Search for the cell housing the specified text and yield its [X, Y] center coordinate. 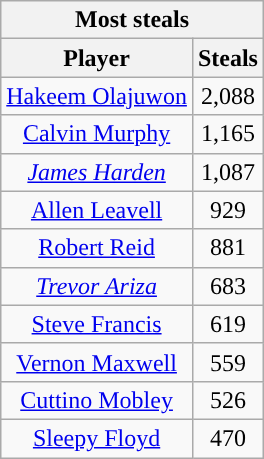
Calvin Murphy [97, 134]
881 [228, 248]
929 [228, 210]
Allen Leavell [97, 210]
619 [228, 324]
Vernon Maxwell [97, 362]
470 [228, 438]
Cuttino Mobley [97, 400]
1,087 [228, 172]
683 [228, 286]
Hakeem Olajuwon [97, 96]
559 [228, 362]
Robert Reid [97, 248]
James Harden [97, 172]
Sleepy Floyd [97, 438]
Trevor Ariza [97, 286]
Steve Francis [97, 324]
Steals [228, 58]
1,165 [228, 134]
2,088 [228, 96]
Most steals [132, 20]
Player [97, 58]
526 [228, 400]
